Search for the cell housing the specified text and yield its [x, y] center coordinate. 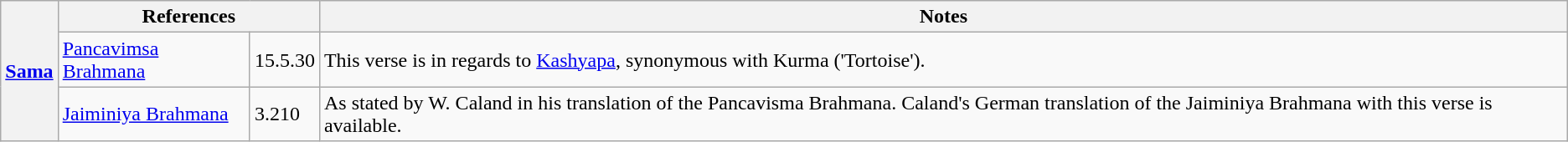
Notes [943, 17]
Jaiminiya Brahmana [154, 114]
Sama [29, 71]
15.5.30 [285, 60]
Pancavimsa Brahmana [154, 60]
References [188, 17]
3.210 [285, 114]
This verse is in regards to Kashyapa, synonymous with Kurma ('Tortoise'). [943, 60]
